For the text-containing cell, return its midpoint in [x, y] coordinate format. 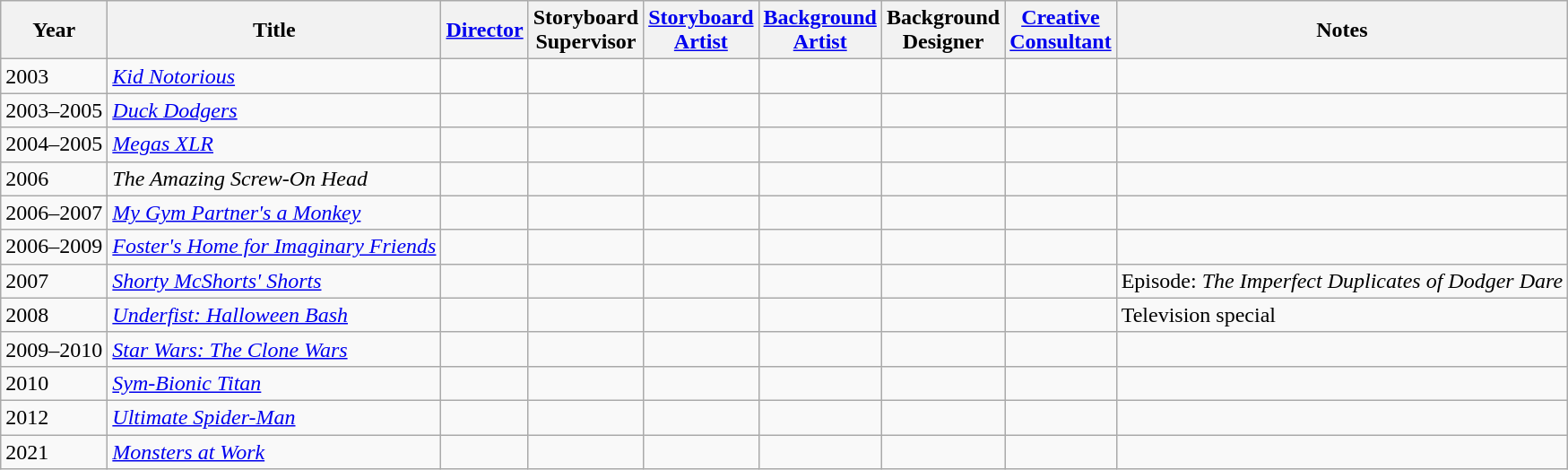
Underfist: Halloween Bash [274, 315]
Episode: The Imperfect Duplicates of Dodger Dare [1341, 281]
2006 [54, 178]
Notes [1341, 30]
2006–2007 [54, 213]
StoryboardSupervisor [585, 30]
Megas XLR [274, 144]
2007 [54, 281]
Duck Dodgers [274, 110]
The Amazing Screw-On Head [274, 178]
My Gym Partner's a Monkey [274, 213]
Foster's Home for Imaginary Friends [274, 247]
2021 [54, 451]
Ultimate Spider-Man [274, 417]
2009–2010 [54, 349]
BackgroundArtist [819, 30]
2003–2005 [54, 110]
Director [484, 30]
Kid Notorious [274, 76]
2010 [54, 383]
Title [274, 30]
Television special [1341, 315]
2012 [54, 417]
2006–2009 [54, 247]
2004–2005 [54, 144]
Star Wars: The Clone Wars [274, 349]
Monsters at Work [274, 451]
Sym-Bionic Titan [274, 383]
Shorty McShorts' Shorts [274, 281]
StoryboardArtist [701, 30]
2003 [54, 76]
2008 [54, 315]
CreativeConsultant [1061, 30]
Year [54, 30]
BackgroundDesigner [943, 30]
